Return the [x, y] coordinate for the center point of the cell that contains the specified text.  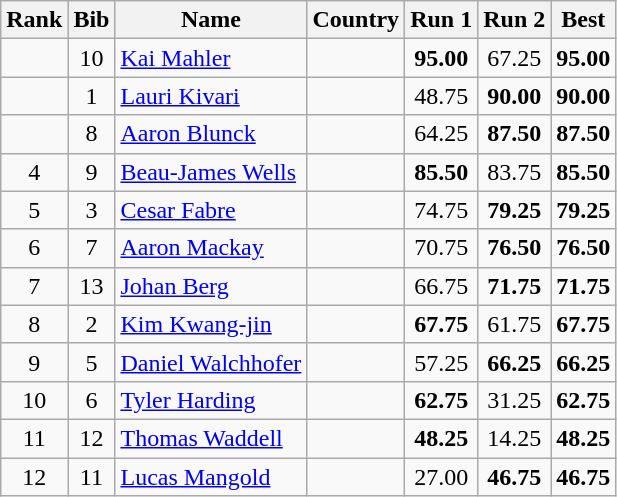
Cesar Fabre [211, 210]
64.25 [442, 134]
Aaron Mackay [211, 248]
Aaron Blunck [211, 134]
Name [211, 20]
4 [34, 172]
83.75 [514, 172]
14.25 [514, 438]
61.75 [514, 324]
Daniel Walchhofer [211, 362]
1 [92, 96]
13 [92, 286]
Lauri Kivari [211, 96]
Bib [92, 20]
57.25 [442, 362]
Run 2 [514, 20]
31.25 [514, 400]
74.75 [442, 210]
3 [92, 210]
Tyler Harding [211, 400]
70.75 [442, 248]
Best [584, 20]
48.75 [442, 96]
Run 1 [442, 20]
Beau-James Wells [211, 172]
Thomas Waddell [211, 438]
Country [356, 20]
Rank [34, 20]
67.25 [514, 58]
66.75 [442, 286]
Kai Mahler [211, 58]
Johan Berg [211, 286]
2 [92, 324]
Kim Kwang-jin [211, 324]
Lucas Mangold [211, 477]
27.00 [442, 477]
